Output the (x, y) coordinate of the center of the cell containing the given text.  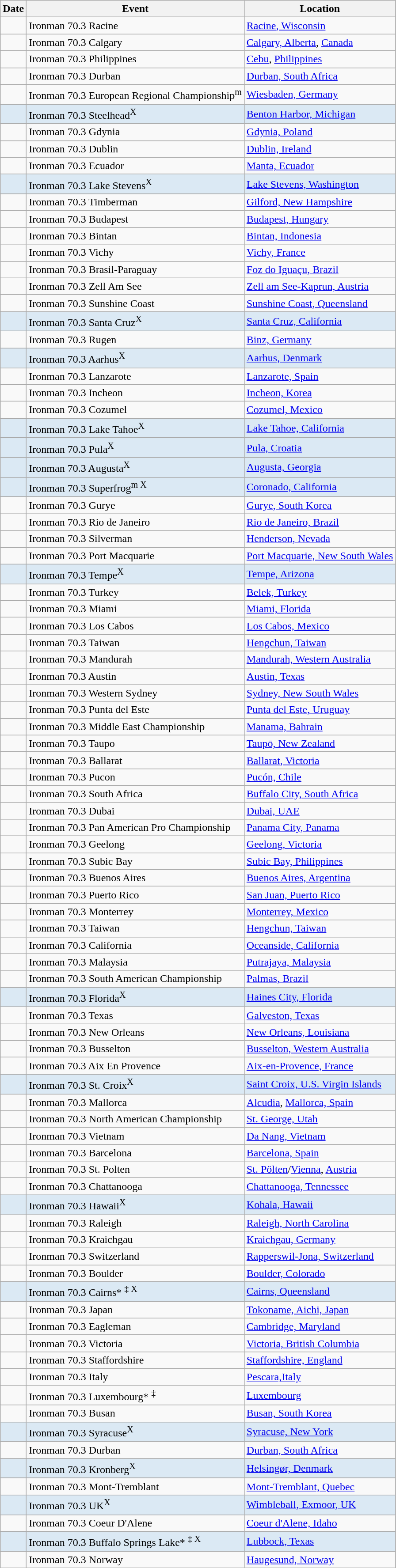
Victoria, British Columbia (320, 1343)
Gurye, South Korea (320, 505)
Ironman 70.3 AarhusX (135, 358)
Ironman 70.3 Punta del Este (135, 710)
Ironman 70.3 Lake TahoeX (135, 428)
Ironman 70.3 TempeX (135, 574)
Ironman 70.3 European Regional Championshipm (135, 95)
Ironman 70.3 Philippines (135, 59)
Ironman 70.3 SteelheadX (135, 114)
Ironman 70.3 Rugen (135, 340)
Pula, Croatia (320, 448)
Ironman 70.3 St. Polten (135, 1170)
Ironman 70.3 St. CroixX (135, 1084)
Lake Tahoe, California (320, 428)
Wimbleball, Exmoor, UK (320, 1504)
Event (135, 9)
Ironman 70.3 Pucon (135, 777)
Lake Stevens, Washington (320, 184)
Ironman 70.3 Ecuador (135, 166)
Galveston, Texas (320, 1015)
Ironman 70.3 Rio de Janeiro (135, 522)
Ironman 70.3 Dubai (135, 811)
Chattanooga, Tennessee (320, 1186)
Ironman 70.3 UKX (135, 1504)
Ironman 70.3 Zell Am See (135, 286)
Coronado, California (320, 487)
Ballarat, Victoria (320, 760)
Benton Harbor, Michigan (320, 114)
Mandurah, Western Australia (320, 659)
Ironman 70.3 SyracuseX (135, 1432)
Calgary, Alberta, Canada (320, 42)
Ironman 70.3 Vichy (135, 253)
Ironman 70.3 Gurye (135, 505)
Ironman 70.3 Lake StevensX (135, 184)
Ironman 70.3 Busan (135, 1413)
St. Pölten/Vienna, Austria (320, 1170)
Ironman 70.3 South Africa (135, 794)
Miami, Florida (320, 609)
Ironman 70.3 Silverman (135, 539)
Ironman 70.3 Buffalo Springs Lake* ‡ X (135, 1541)
Ironman 70.3 Barcelona (135, 1153)
Ironman 70.3 Austin (135, 676)
Santa Cruz, California (320, 322)
Date (13, 9)
Ironman 70.3 Gdynia (135, 132)
Da Nang, Vietnam (320, 1136)
Ironman 70.3 Ballarat (135, 760)
Ironman 70.3 Superfrogm X (135, 487)
Luxembourg (320, 1396)
Ironman 70.3 FloridaX (135, 997)
Location (320, 9)
Barcelona, Spain (320, 1153)
Dubai, UAE (320, 811)
Ironman 70.3 Busselton (135, 1049)
Mont-Tremblant, Quebec (320, 1486)
Buffalo City, South Africa (320, 794)
Kohala, Hawaii (320, 1205)
Ironman 70.3 Western Sydney (135, 693)
Binz, Germany (320, 340)
Helsingør, Denmark (320, 1468)
Ironman 70.3 Santa CruzX (135, 322)
Ironman 70.3 Texas (135, 1015)
Ironman 70.3 Monterrey (135, 912)
San Juan, Puerto Rico (320, 895)
Ironman 70.3 Chattanooga (135, 1186)
Ironman 70.3 Malaysia (135, 962)
Busan, South Korea (320, 1413)
Taupō, New Zealand (320, 743)
Oceanside, California (320, 945)
Bintan, Indonesia (320, 236)
Ironman 70.3 Bintan (135, 236)
Ironman 70.3 Cozumel (135, 410)
Ironman 70.3 Raleigh (135, 1223)
Ironman 70.3 Geelong (135, 845)
Geelong, Victoria (320, 845)
Ironman 70.3 Lanzarote (135, 376)
Rapperswil-Jona, Switzerland (320, 1257)
Subic Bay, Philippines (320, 861)
Cozumel, Mexico (320, 410)
Cebu, Philippines (320, 59)
Ironman 70.3 Pan American Pro Championship (135, 828)
Ironman 70.3 Staffordshire (135, 1360)
Ironman 70.3 North American Championship (135, 1119)
Busselton, Western Australia (320, 1049)
Ironman 70.3 Calgary (135, 42)
Ironman 70.3 Incheon (135, 393)
Raleigh, North Carolina (320, 1223)
Port Macquarie, New South Wales (320, 556)
Pescara,Italy (320, 1377)
Ironman 70.3 Miami (135, 609)
Gdynia, Poland (320, 132)
Gilford, New Hampshire (320, 202)
Ironman 70.3 Dublin (135, 149)
Austin, Texas (320, 676)
Ironman 70.3 Middle East Championship (135, 727)
Sydney, New South Wales (320, 693)
Ironman 70.3 Mandurah (135, 659)
Belek, Turkey (320, 592)
Ironman 70.3 Cairns* ‡ X (135, 1292)
Ironman 70.3 Eagleman (135, 1326)
Ironman 70.3 Los Cabos (135, 626)
Ironman 70.3 Taupo (135, 743)
Saint Croix, U.S. Virgin Islands (320, 1084)
Ironman 70.3 Italy (135, 1377)
Ironman 70.3 Boulder (135, 1273)
Coeur d'Alene, Idaho (320, 1523)
Aarhus, Denmark (320, 358)
Incheon, Korea (320, 393)
Panama City, Panama (320, 828)
Ironman 70.3 Japan (135, 1310)
Pucón, Chile (320, 777)
Ironman 70.3 Puerto Rico (135, 895)
Manama, Bahrain (320, 727)
Haines City, Florida (320, 997)
Ironman 70.3 Mont-Tremblant (135, 1486)
Tempe, Arizona (320, 574)
Ironman 70.3 Racine (135, 26)
Monterrey, Mexico (320, 912)
Racine, Wisconsin (320, 26)
Ironman 70.3 Switzerland (135, 1257)
Ironman 70.3 Victoria (135, 1343)
Haugesund, Norway (320, 1560)
Henderson, Nevada (320, 539)
Ironman 70.3 Norway (135, 1560)
Foz do Iguaçu, Brazil (320, 269)
Ironman 70.3 Sunshine Coast (135, 303)
Ironman 70.3 Kraichgau (135, 1240)
Boulder, Colorado (320, 1273)
Ironman 70.3 Luxembourg* ‡ (135, 1396)
Staffordshire, England (320, 1360)
Ironman 70.3 AugustaX (135, 467)
Sunshine Coast, Queensland (320, 303)
Los Cabos, Mexico (320, 626)
Kraichgau, Germany (320, 1240)
Ironman 70.3 Brasil-Paraguay (135, 269)
Syracuse, New York (320, 1432)
Manta, Ecuador (320, 166)
Ironman 70.3 Aix En Provence (135, 1066)
Alcudia, Mallorca, Spain (320, 1102)
Ironman 70.3 South American Championship (135, 979)
Ironman 70.3 KronbergX (135, 1468)
Zell am See-Kaprun, Austria (320, 286)
Ironman 70.3 Subic Bay (135, 861)
New Orleans, Louisiana (320, 1032)
Putrajaya, Malaysia (320, 962)
Ironman 70.3 New Orleans (135, 1032)
Ironman 70.3 California (135, 945)
Dublin, Ireland (320, 149)
Palmas, Brazil (320, 979)
Ironman 70.3 Turkey (135, 592)
Ironman 70.3 Budapest (135, 219)
Punta del Este, Uruguay (320, 710)
St. George, Utah (320, 1119)
Ironman 70.3 Coeur D'Alene (135, 1523)
Augusta, Georgia (320, 467)
Lanzarote, Spain (320, 376)
Ironman 70.3 PulaX (135, 448)
Tokoname, Aichi, Japan (320, 1310)
Lubbock, Texas (320, 1541)
Aix-en-Provence, France (320, 1066)
Cairns, Queensland (320, 1292)
Buenos Aires, Argentina (320, 878)
Wiesbaden, Germany (320, 95)
Ironman 70.3 Mallorca (135, 1102)
Ironman 70.3 Port Macquarie (135, 556)
Ironman 70.3 Buenos Aires (135, 878)
Vichy, France (320, 253)
Ironman 70.3 Vietnam (135, 1136)
Budapest, Hungary (320, 219)
Cambridge, Maryland (320, 1326)
Rio de Janeiro, Brazil (320, 522)
Ironman 70.3 HawaiiX (135, 1205)
Ironman 70.3 Timberman (135, 202)
